Extract the [x, y] coordinate from the center of the cell holding the provided text.  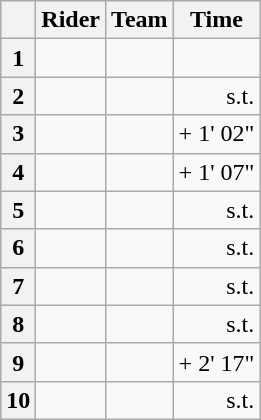
Time [216, 20]
Team [140, 20]
9 [18, 362]
8 [18, 324]
+ 2' 17" [216, 362]
6 [18, 248]
7 [18, 286]
2 [18, 96]
10 [18, 400]
+ 1' 07" [216, 172]
3 [18, 134]
1 [18, 58]
+ 1' 02" [216, 134]
4 [18, 172]
5 [18, 210]
Rider [71, 20]
